Determine the [x, y] coordinate at the center of the cell enclosing the given text.  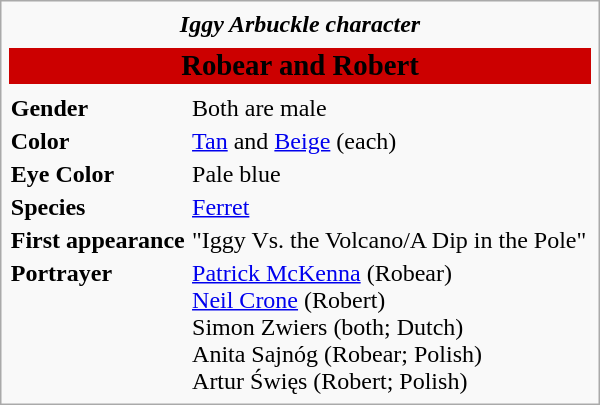
First appearance [98, 240]
"Iggy Vs. the Volcano/A Dip in the Pole" [391, 240]
Both are male [391, 108]
Color [98, 141]
Tan and Beige (each) [391, 141]
Gender [98, 108]
Pale blue [391, 174]
Robear and Robert [300, 66]
Species [98, 207]
Portrayer [98, 327]
Eye Color [98, 174]
Ferret [391, 207]
Patrick McKenna (Robear)Neil Crone (Robert)Simon Zwiers (both; Dutch)Anita Sajnóg (Robear; Polish)Artur Święs (Robert; Polish) [391, 327]
Iggy Arbuckle character [300, 24]
